From the cell containing the given text, extract its center point as (x, y) coordinate. 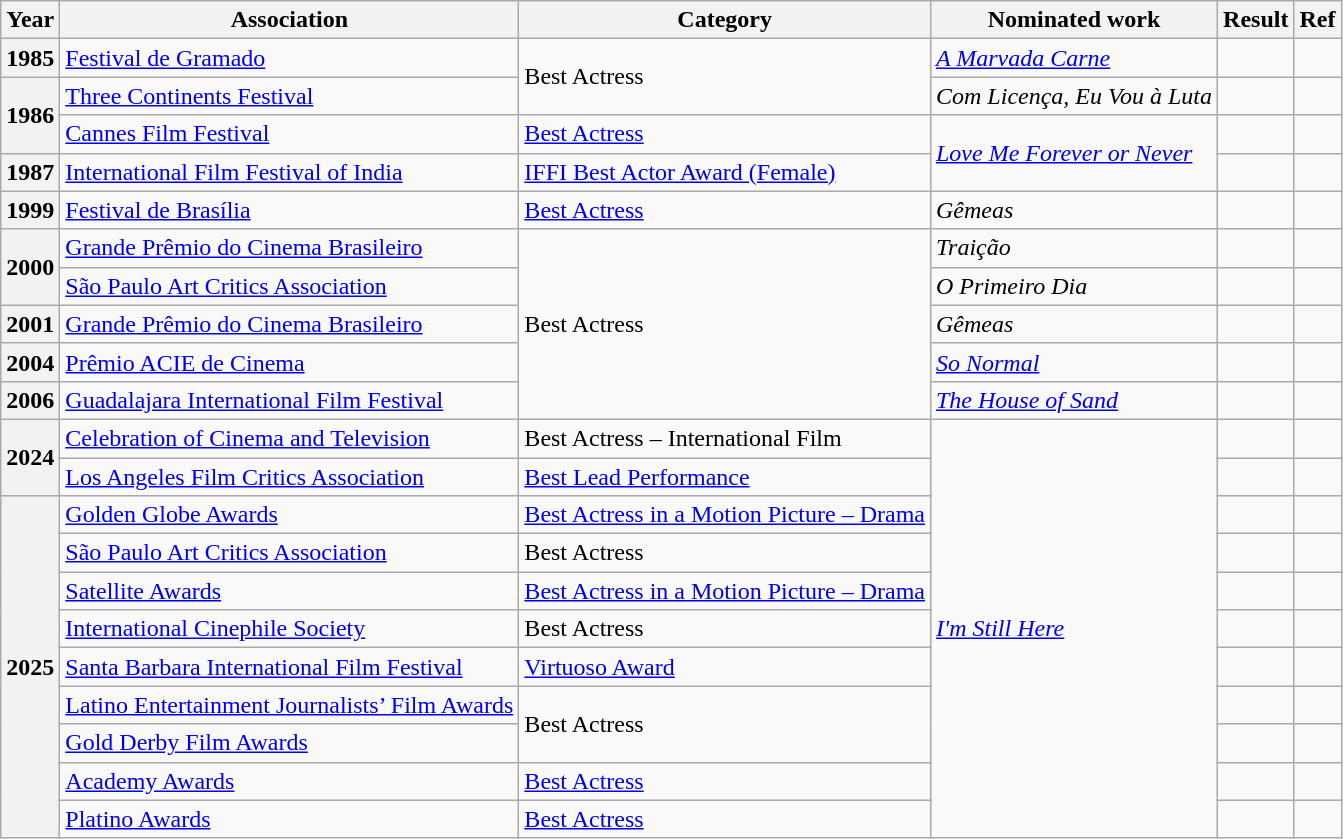
Best Lead Performance (725, 477)
Platino Awards (290, 819)
Three Continents Festival (290, 96)
2001 (30, 324)
I'm Still Here (1074, 628)
2024 (30, 457)
Virtuoso Award (725, 667)
Festival de Brasília (290, 210)
Satellite Awards (290, 591)
International Film Festival of India (290, 172)
Festival de Gramado (290, 58)
Santa Barbara International Film Festival (290, 667)
The House of Sand (1074, 400)
Best Actress – International Film (725, 438)
1987 (30, 172)
Category (725, 20)
Love Me Forever or Never (1074, 153)
Nominated work (1074, 20)
Association (290, 20)
Com Licença, Eu Vou à Luta (1074, 96)
Ref (1318, 20)
Year (30, 20)
Traição (1074, 248)
Academy Awards (290, 781)
IFFI Best Actor Award (Female) (725, 172)
Latino Entertainment Journalists’ Film Awards (290, 705)
2004 (30, 362)
Gold Derby Film Awards (290, 743)
Result (1256, 20)
International Cinephile Society (290, 629)
Prêmio ACIE de Cinema (290, 362)
1986 (30, 115)
1985 (30, 58)
Cannes Film Festival (290, 134)
So Normal (1074, 362)
2006 (30, 400)
A Marvada Carne (1074, 58)
2000 (30, 267)
O Primeiro Dia (1074, 286)
Golden Globe Awards (290, 515)
Celebration of Cinema and Television (290, 438)
Guadalajara International Film Festival (290, 400)
1999 (30, 210)
Los Angeles Film Critics Association (290, 477)
2025 (30, 668)
